Capture the cell that displays the provided text and extract its (X, Y) central coordinate. 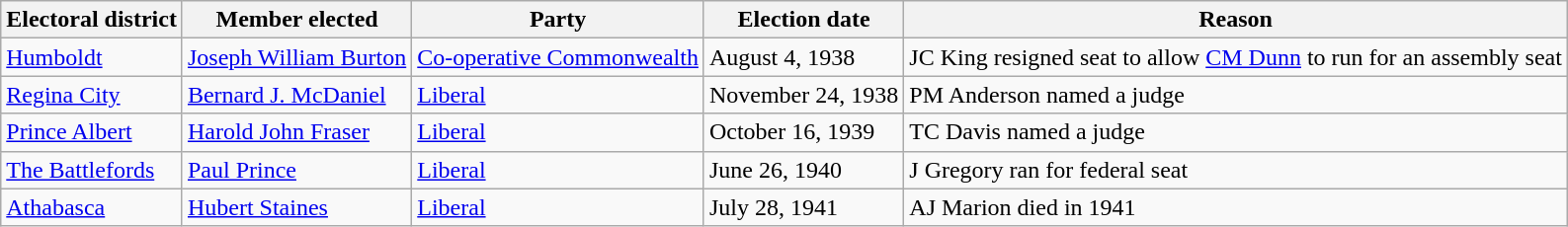
Election date (803, 20)
Member elected (296, 20)
PM Anderson named a judge (1236, 95)
November 24, 1938 (803, 95)
Reason (1236, 20)
Party (558, 20)
J Gregory ran for federal seat (1236, 170)
Electoral district (92, 20)
AJ Marion died in 1941 (1236, 207)
Paul Prince (296, 170)
Prince Albert (92, 132)
Regina City (92, 95)
Hubert Staines (296, 207)
June 26, 1940 (803, 170)
July 28, 1941 (803, 207)
August 4, 1938 (803, 57)
Athabasca (92, 207)
Co-operative Commonwealth (558, 57)
TC Davis named a judge (1236, 132)
The Battlefords (92, 170)
Humboldt (92, 57)
Bernard J. McDaniel (296, 95)
Joseph William Burton (296, 57)
October 16, 1939 (803, 132)
JC King resigned seat to allow CM Dunn to run for an assembly seat (1236, 57)
Harold John Fraser (296, 132)
